Search for the cell housing the specified text and yield its (X, Y) center coordinate. 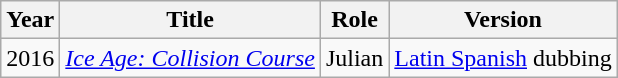
Year (30, 20)
Ice Age: Collision Course (190, 58)
Title (190, 20)
Latin Spanish dubbing (503, 58)
Version (503, 20)
Julian (354, 58)
2016 (30, 58)
Role (354, 20)
